Return [X, Y] of the center of cell containing provided text 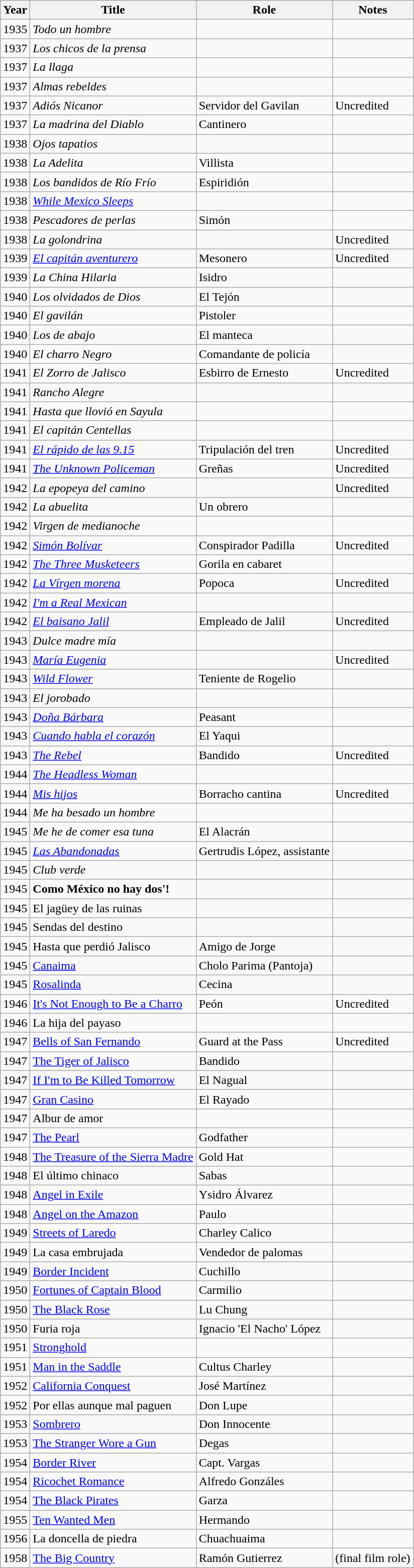
Chuachuaima [264, 1539]
Cecina [264, 985]
Cholo Parima (Pantoja) [264, 966]
It's Not Enough to Be a Charro [113, 1004]
La doncella de piedra [113, 1539]
The Stranger Wore a Gun [113, 1443]
Simón Bolívar [113, 545]
Empleado de Jalil [264, 622]
If I'm to Be Killed Tomorrow [113, 1080]
Doña Bárbara [113, 717]
Sendas del destino [113, 927]
El jagüey de las ruinas [113, 908]
Los chicos de la prensa [113, 48]
Amigo de Jorge [264, 946]
Bells of San Fernando [113, 1042]
Hermando [264, 1520]
Year [15, 10]
Title [113, 10]
El Rayado [264, 1099]
La llaga [113, 67]
Los bandidos de Río Frío [113, 182]
Alfredo Gonzáles [264, 1482]
Fortunes of Captain Blood [113, 1290]
Villista [264, 163]
Gorila en cabaret [264, 564]
Angel in Exile [113, 1195]
Hasta que perdió Jalisco [113, 946]
Las Abandonadas [113, 851]
Simón [264, 220]
Sabas [264, 1176]
El Yaqui [264, 736]
Ten Wanted Men [113, 1520]
Canaima [113, 966]
Almas rebeldes [113, 86]
El Tejón [264, 297]
Servidor del Gavilan [264, 105]
Me he de comer esa tuna [113, 831]
Pistoler [264, 316]
Paulo [264, 1214]
Mis hijos [113, 793]
Un obrero [264, 507]
José Martínez [264, 1386]
Degas [264, 1443]
Tripulación del tren [264, 449]
Angel on the Amazon [113, 1214]
The Treasure of the Sierra Madre [113, 1156]
Pescadores de perlas [113, 220]
Gertrudis López, assistante [264, 851]
The Unknown Policeman [113, 468]
Ricochet Romance [113, 1482]
La abuelita [113, 507]
California Conquest [113, 1386]
Role [264, 10]
Garza [264, 1501]
The Black Rose [113, 1309]
Gold Hat [264, 1156]
Greñas [264, 468]
Sombrero [113, 1424]
Rancho Alegre [113, 392]
1956 [15, 1539]
Lu Chung [264, 1309]
The Big Country [113, 1558]
1955 [15, 1520]
El manteca [264, 335]
El jorobado [113, 698]
Ramón Gutierrez [264, 1558]
Carmilio [264, 1290]
Todo un hombre [113, 29]
1958 [15, 1558]
El Nagual [264, 1080]
La Vírgen morena [113, 583]
Cuando habla el corazón [113, 736]
Guard at the Pass [264, 1042]
Ojos tapatios [113, 144]
The Three Musketeers [113, 564]
While Mexico Sleeps [113, 201]
Adiós Nicanor [113, 105]
El rápido de las 9.15 [113, 449]
Man in the Saddle [113, 1367]
El Zorro de Jalisco [113, 373]
La hija del payaso [113, 1023]
Stronghold [113, 1348]
La madrina del Diablo [113, 125]
La Adelita [113, 163]
Popoca [264, 583]
Los olvidados de Dios [113, 297]
Border River [113, 1463]
Rosalinda [113, 985]
The Headless Woman [113, 774]
El capitán aventurero [113, 259]
1935 [15, 29]
Por ellas aunque mal paguen [113, 1405]
Charley Calico [264, 1233]
Mesonero [264, 259]
Border Incident [113, 1271]
Ysidro Álvarez [264, 1195]
Cuchillo [264, 1271]
Hasta que llovió en Sayula [113, 411]
Gran Casino [113, 1099]
La epopeya del camino [113, 488]
Albur de amor [113, 1118]
El gavilán [113, 316]
I'm a Real Mexican [113, 602]
Dulce madre mía [113, 641]
The Rebel [113, 755]
Capt. Vargas [264, 1463]
Cantinero [264, 125]
Wild Flower [113, 679]
Streets of Laredo [113, 1233]
The Tiger of Jalisco [113, 1061]
Club verde [113, 870]
El baisano Jalil [113, 622]
La China Hilaria [113, 278]
María Eugenia [113, 660]
Me ha besado un hombre [113, 812]
Furia roja [113, 1329]
El charro Negro [113, 354]
Peasant [264, 717]
Cultus Charley [264, 1367]
La golondrina [113, 239]
Notes [373, 10]
Don Innocente [264, 1424]
Esbirro de Ernesto [264, 373]
(final film role) [373, 1558]
Virgen de medianoche [113, 526]
La casa embrujada [113, 1252]
Peón [264, 1004]
Conspirador Padilla [264, 545]
Espiridión [264, 182]
Isidro [264, 278]
Vendedor de palomas [264, 1252]
El capitán Centellas [113, 430]
El Alacrán [264, 831]
Teniente de Rogelio [264, 679]
Los de abajo [113, 335]
Comandante de policía [264, 354]
Godfather [264, 1137]
Don Lupe [264, 1405]
Como México no hay dos'! [113, 889]
El último chinaco [113, 1176]
Borracho cantina [264, 793]
The Black Pirates [113, 1501]
Ignacio 'El Nacho' López [264, 1329]
The Pearl [113, 1137]
